Identify which cell holds the provided text, then report its (x, y) central coordinate. 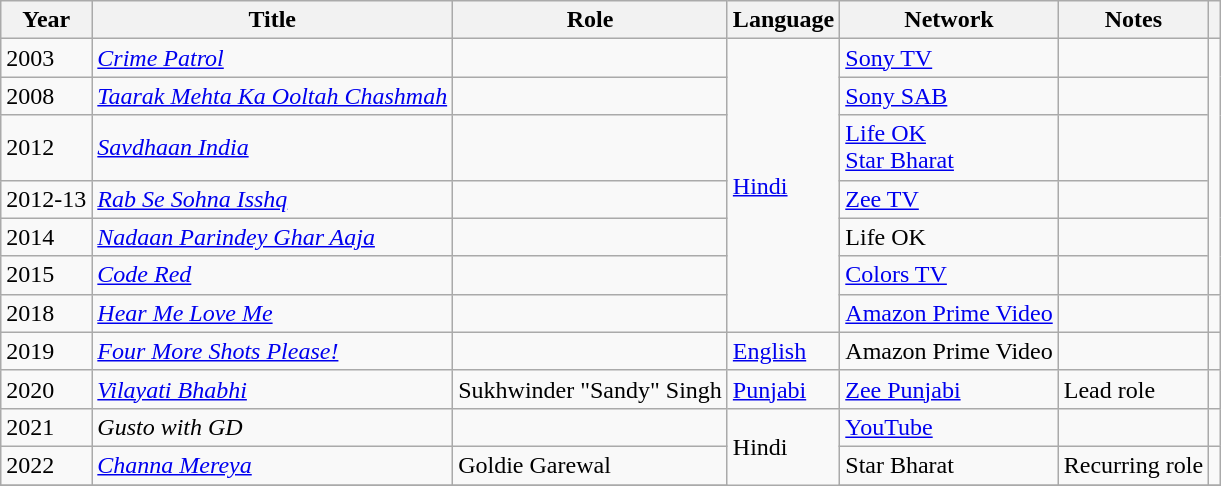
Lead role (1133, 389)
English (783, 351)
Gusto with GD (272, 427)
2022 (46, 465)
Rab Se Sohna Isshq (272, 199)
Star Bharat (949, 465)
2019 (46, 351)
Language (783, 20)
Role (590, 20)
Zee Punjabi (949, 389)
Code Red (272, 275)
2012 (46, 148)
Network (949, 20)
2008 (46, 96)
2015 (46, 275)
Sony SAB (949, 96)
Sukhwinder "Sandy" Singh (590, 389)
Life OK (949, 237)
Channa Mereya (272, 465)
Nadaan Parindey Ghar Aaja (272, 237)
Goldie Garewal (590, 465)
YouTube (949, 427)
Vilayati Bhabhi (272, 389)
Taarak Mehta Ka Ooltah Chashmah (272, 96)
2021 (46, 427)
Hear Me Love Me (272, 313)
Savdhaan India (272, 148)
2018 (46, 313)
2012-13 (46, 199)
Recurring role (1133, 465)
Punjabi (783, 389)
Life OKStar Bharat (949, 148)
Zee TV (949, 199)
Sony TV (949, 58)
2014 (46, 237)
Notes (1133, 20)
Year (46, 20)
Crime Patrol (272, 58)
Title (272, 20)
2003 (46, 58)
Four More Shots Please! (272, 351)
Colors TV (949, 275)
2020 (46, 389)
